Detect which cell encompasses the target text, then output its [x, y] center coordinate. 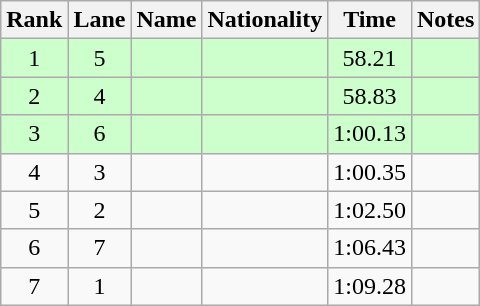
Time [370, 20]
Rank [34, 20]
1:09.28 [370, 286]
Name [166, 20]
58.83 [370, 96]
1:06.43 [370, 248]
Lane [100, 20]
58.21 [370, 58]
1:00.13 [370, 134]
Nationality [265, 20]
Notes [445, 20]
1:00.35 [370, 172]
1:02.50 [370, 210]
